Scan for the cell matching the given text and deliver its [X, Y] coordinate at center. 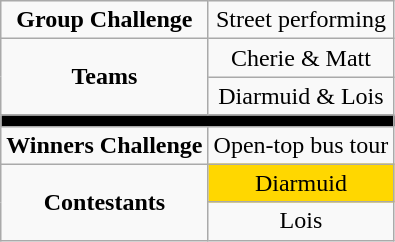
Open-top bus tour [301, 145]
Cherie & Matt [301, 58]
Diarmuid [301, 183]
Contestants [104, 202]
Teams [104, 77]
Winners Challenge [104, 145]
Street performing [301, 20]
Diarmuid & Lois [301, 96]
Group Challenge [104, 20]
Lois [301, 221]
